Return [x, y] of the center of cell containing provided text 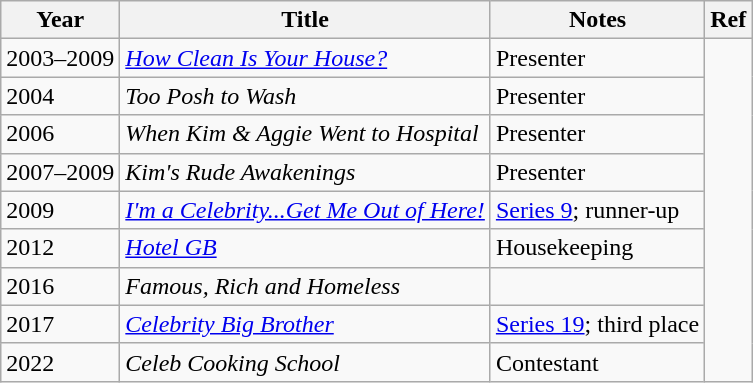
Celeb Cooking School [306, 362]
Series 9; runner-up [597, 210]
2022 [60, 362]
2006 [60, 134]
2004 [60, 96]
2007–2009 [60, 172]
Ref [728, 20]
2012 [60, 248]
When Kim & Aggie Went to Hospital [306, 134]
Series 19; third place [597, 324]
2003–2009 [60, 58]
How Clean Is Your House? [306, 58]
2009 [60, 210]
Too Posh to Wash [306, 96]
Kim's Rude Awakenings [306, 172]
Celebrity Big Brother [306, 324]
Notes [597, 20]
Contestant [597, 362]
Year [60, 20]
Hotel GB [306, 248]
2016 [60, 286]
Housekeeping [597, 248]
2017 [60, 324]
Famous, Rich and Homeless [306, 286]
Title [306, 20]
I'm a Celebrity...Get Me Out of Here! [306, 210]
